Provide the (x, y) coordinate of the cell's center where the given text is located.  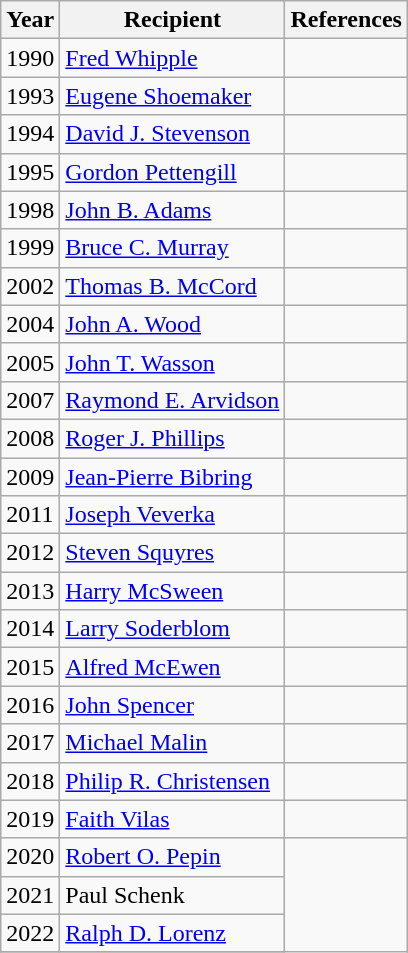
Thomas B. McCord (172, 286)
2008 (30, 438)
Fred Whipple (172, 58)
David J. Stevenson (172, 134)
Bruce C. Murray (172, 248)
Robert O. Pepin (172, 857)
Eugene Shoemaker (172, 96)
2022 (30, 933)
Philip R. Christensen (172, 781)
1998 (30, 210)
Joseph Veverka (172, 515)
2011 (30, 515)
2012 (30, 553)
2019 (30, 819)
Michael Malin (172, 743)
1994 (30, 134)
John B. Adams (172, 210)
2004 (30, 324)
2015 (30, 667)
Harry McSween (172, 591)
Year (30, 20)
1995 (30, 172)
John T. Wasson (172, 362)
2018 (30, 781)
1990 (30, 58)
Roger J. Phillips (172, 438)
Ralph D. Lorenz (172, 933)
2016 (30, 705)
Paul Schenk (172, 895)
2002 (30, 286)
Raymond E. Arvidson (172, 400)
John A. Wood (172, 324)
2017 (30, 743)
1993 (30, 96)
2007 (30, 400)
2013 (30, 591)
Steven Squyres (172, 553)
Alfred McEwen (172, 667)
2005 (30, 362)
1999 (30, 248)
2009 (30, 477)
John Spencer (172, 705)
Recipient (172, 20)
References (346, 20)
Faith Vilas (172, 819)
2021 (30, 895)
2020 (30, 857)
2014 (30, 629)
Larry Soderblom (172, 629)
Jean-Pierre Bibring (172, 477)
Gordon Pettengill (172, 172)
